Extract the [x, y] coordinate from the center of the cell holding the provided text.  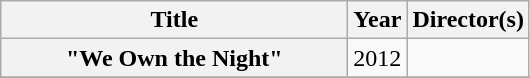
Title [174, 20]
2012 [378, 58]
Director(s) [468, 20]
Year [378, 20]
"We Own the Night" [174, 58]
